Locate the cell with the specified text and output its (x, y) center coordinate. 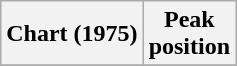
Chart (1975) (72, 34)
Peakposition (189, 34)
